Scan for the cell matching the given text and deliver its [X, Y] coordinate at center. 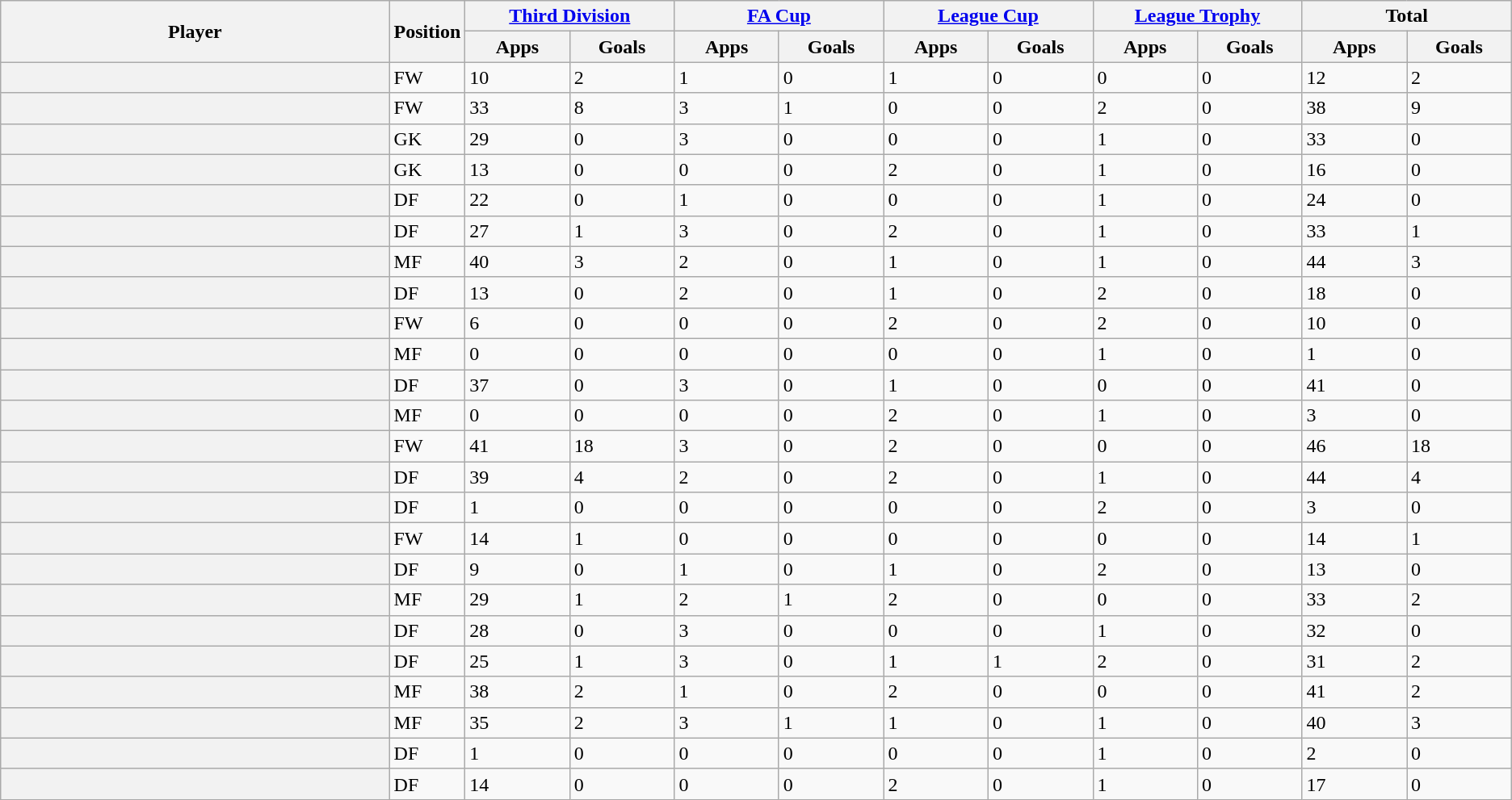
12 [1354, 77]
35 [517, 723]
31 [1354, 661]
Third Division [570, 16]
27 [517, 231]
32 [1354, 630]
8 [622, 108]
League Cup [989, 16]
25 [517, 661]
Total [1407, 16]
16 [1354, 170]
League Trophy [1197, 16]
Position [427, 31]
Player [195, 31]
6 [517, 323]
39 [517, 477]
FA Cup [779, 16]
24 [1354, 200]
28 [517, 630]
46 [1354, 446]
22 [517, 200]
17 [1354, 784]
37 [517, 385]
